Determine the [X, Y] coordinate at the center of the cell enclosing the given text.  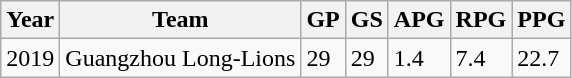
GS [366, 20]
RPG [481, 20]
PPG [542, 20]
Guangzhou Long-Lions [180, 58]
Year [30, 20]
Team [180, 20]
2019 [30, 58]
22.7 [542, 58]
7.4 [481, 58]
GP [323, 20]
APG [419, 20]
1.4 [419, 58]
